Capture the cell that displays the provided text and extract its (X, Y) central coordinate. 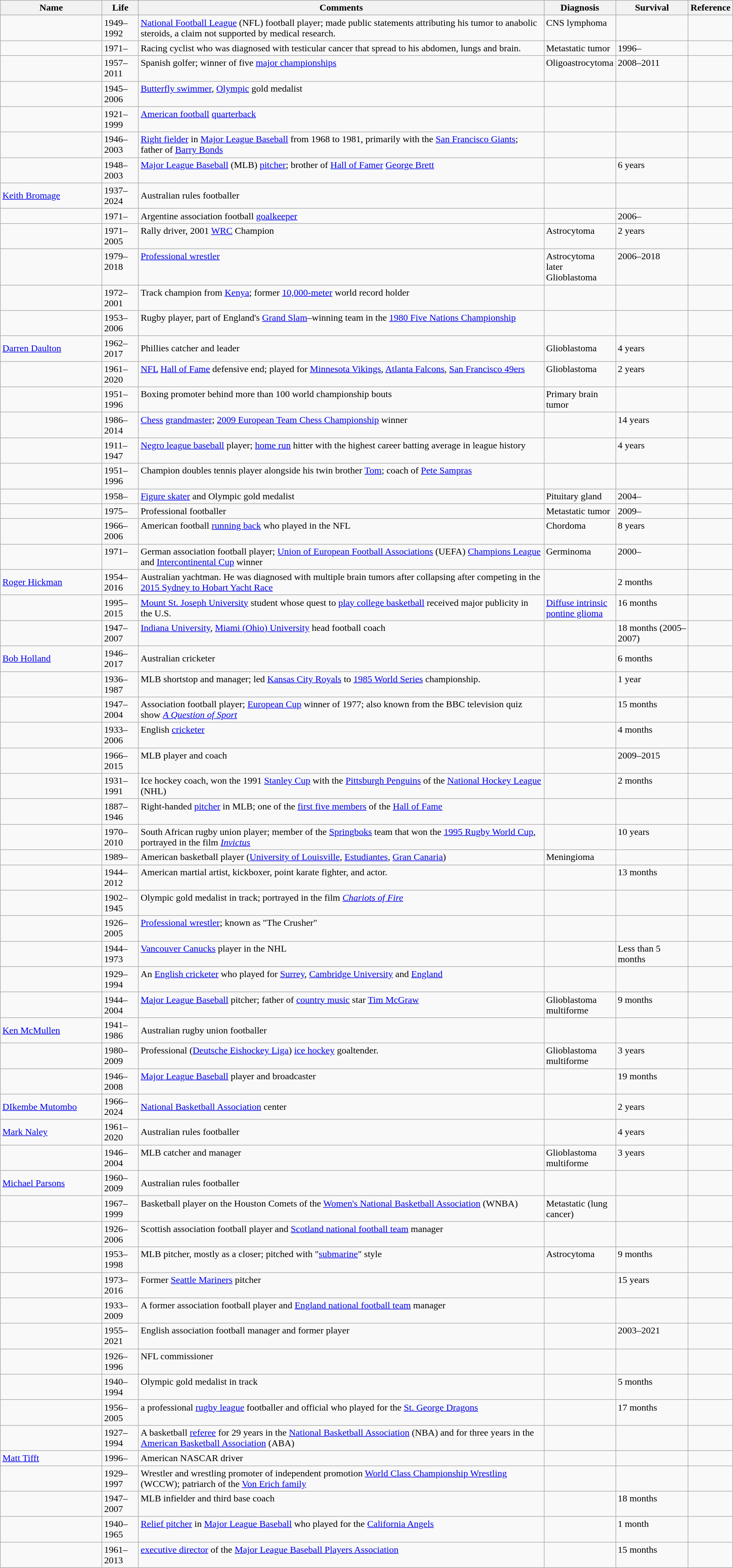
1946–2003 (121, 145)
Pituitary gland (580, 496)
A basketball referee for 29 years in the National Basketball Association (NBA) and for three years in the American Basketball Association (ABA) (341, 1438)
18 months (652, 1504)
1926–2006 (121, 1234)
1949–1992 (121, 28)
2003–2021 (652, 1336)
Ken McMullen (51, 1030)
1989– (121, 857)
1972–2001 (121, 298)
Australian yachtman. He was diagnosed with multiple brain tumors after collapsing after competing in the 2015 Sydney to Hobart Yacht Race (341, 582)
Survival (652, 8)
American NASCAR driver (341, 1458)
6 years (652, 170)
Australian rugby union footballer (341, 1030)
2009– (652, 511)
1960–2009 (121, 1183)
1954–2016 (121, 582)
1966–2015 (121, 761)
Former Seattle Mariners pitcher (341, 1285)
Olympic gold medalist in track (341, 1387)
MLB infielder and third base coach (341, 1504)
10 years (652, 837)
16 months (652, 608)
1936–1987 (121, 684)
Right fielder in Major League Baseball from 1968 to 1981, primarily with the San Francisco Giants; father of Barry Bonds (341, 145)
2006–2018 (652, 267)
MLB player and coach (341, 761)
a professional rugby league footballer and official who played for the St. George Dragons (341, 1412)
Rally driver, 2001 WRC Champion (341, 236)
1929–1994 (121, 979)
Champion doubles tennis player alongside his twin brother Tom; coach of Pete Sampras (341, 476)
1940–1965 (121, 1530)
American martial artist, kickboxer, point karate fighter, and actor. (341, 877)
Bob Holland (51, 659)
1933–2009 (121, 1310)
1967–1999 (121, 1209)
English cricketer (341, 735)
Reference (710, 8)
Negro league baseball player; home run hitter with the highest career batting average in league history (341, 450)
1921–1999 (121, 119)
Butterfly swimmer, Olympic gold medalist (341, 94)
1953–1998 (121, 1259)
National Basketball Association center (341, 1107)
1927–1994 (121, 1438)
CNS lymphoma (580, 28)
6 months (652, 659)
Major League Baseball pitcher; father of country music star Tim McGraw (341, 1005)
1926–2005 (121, 928)
Australian cricketer (341, 659)
Indiana University, Miami (Ohio) University head football coach (341, 633)
NFL Hall of Fame defensive end; played for Minnesota Vikings, Atlanta Falcons, San Francisco 49ers (341, 374)
Racing cyclist who was diagnosed with testicular cancer that spread to his abdomen, lungs and brain. (341, 48)
A former association football player and England national football team manager (341, 1310)
Astrocytoma later Glioblastoma (580, 267)
Wrestler and wrestling promoter of independent promotion World Class Championship Wrestling (WCCW); patriarch of the Von Erich family (341, 1478)
8 years (652, 531)
17 months (652, 1412)
Vancouver Canucks player in the NHL (341, 954)
Scottish association football player and Scotland national football team manager (341, 1234)
Less than 5 months (652, 954)
Olympic gold medalist in track; portrayed in the film Chariots of Fire (341, 903)
Germinoma (580, 557)
2008–2011 (652, 68)
Argentine association football goalkeeper (341, 216)
Boxing promoter behind more than 100 world championship bouts (341, 399)
1926–1996 (121, 1361)
1946–2008 (121, 1081)
1931–1991 (121, 786)
4 months (652, 735)
Matt Tifft (51, 1458)
1955–2021 (121, 1336)
Darren Daulton (51, 349)
1940–1994 (121, 1387)
1945–2006 (121, 94)
MLB catcher and manager (341, 1158)
19 months (652, 1081)
1941–1986 (121, 1030)
Oligoastrocytoma (580, 68)
1973–2016 (121, 1285)
1946–2004 (121, 1158)
1944–1973 (121, 954)
1975– (121, 511)
1966–2006 (121, 531)
Name (51, 8)
1970–2010 (121, 837)
An English cricketer who played for Surrey, Cambridge University and England (341, 979)
1911–1947 (121, 450)
1979–2018 (121, 267)
1948–2003 (121, 170)
Professional wrestler (341, 267)
1 month (652, 1530)
1887–1946 (121, 811)
1937–2024 (121, 196)
American basketball player (University of Louisville, Estudiantes, Gran Canaria) (341, 857)
2004– (652, 496)
Roger Hickman (51, 582)
DIkembe Mutombo (51, 1107)
Diagnosis (580, 8)
Right-handed pitcher in MLB; one of the first five members of the Hall of Fame (341, 811)
1902–1945 (121, 903)
2006– (652, 216)
2000– (652, 557)
5 months (652, 1387)
Professional footballer (341, 511)
Chess grandmaster; 2009 European Team Chess Championship winner (341, 425)
South African rugby union player; member of the Springboks team that won the 1995 Rugby World Cup, portrayed in the film Invictus (341, 837)
1958– (121, 496)
1929–1997 (121, 1478)
Mount St. Joseph University student whose quest to play college basketball received major publicity in the U.S. (341, 608)
Basketball player on the Houston Comets of the Women's National Basketball Association (WNBA) (341, 1209)
1995–2015 (121, 608)
1961–2013 (121, 1555)
Keith Bromage (51, 196)
Primary brain tumor (580, 399)
1986–2014 (121, 425)
Meningioma (580, 857)
English association football manager and former player (341, 1336)
1944–2004 (121, 1005)
1956–2005 (121, 1412)
1944–2012 (121, 877)
Mark Naley (51, 1133)
Major League Baseball (MLB) pitcher; brother of Hall of Famer George Brett (341, 170)
1971–2005 (121, 236)
German association football player; Union of European Football Associations (UEFA) Champions League and Intercontinental Cup winner (341, 557)
1933–2006 (121, 735)
Ice hockey coach, won the 1991 Stanley Cup with the Pittsburgh Penguins of the National Hockey League (NHL) (341, 786)
15 years (652, 1285)
Figure skater and Olympic gold medalist (341, 496)
MLB shortstop and manager; led Kansas City Royals to 1985 World Series championship. (341, 684)
executive director of the Major League Baseball Players Association (341, 1555)
Relief pitcher in Major League Baseball who played for the California Angels (341, 1530)
14 years (652, 425)
1946–2017 (121, 659)
Comments (341, 8)
1962–2017 (121, 349)
Association football player; European Cup winner of 1977; also known from the BBC television quiz show A Question of Sport (341, 710)
Spanish golfer; winner of five major championships (341, 68)
Chordoma (580, 531)
Michael Parsons (51, 1183)
Metastatic (lung cancer) (580, 1209)
American football quarterback (341, 119)
2009–2015 (652, 761)
MLB pitcher, mostly as a closer; pitched with "submarine" style (341, 1259)
NFL commissioner (341, 1361)
Life (121, 8)
18 months (2005–2007) (652, 633)
Phillies catcher and leader (341, 349)
American football running back who played in the NFL (341, 531)
1947–2004 (121, 710)
Professional wrestler; known as "The Crusher" (341, 928)
Rugby player, part of England's Grand Slam–winning team in the 1980 Five Nations Championship (341, 323)
1966–2024 (121, 1107)
1980–2009 (121, 1056)
Professional (Deutsche Eishockey Liga) ice hockey goaltender. (341, 1056)
Diffuse intrinsic pontine glioma (580, 608)
13 months (652, 877)
1957–2011 (121, 68)
Track champion from Kenya; former 10,000-meter world record holder (341, 298)
1953–2006 (121, 323)
Major League Baseball player and broadcaster (341, 1081)
1 year (652, 684)
